Pinpoint the cell where the given text exists, returning its (X, Y) midpoint coordinate. 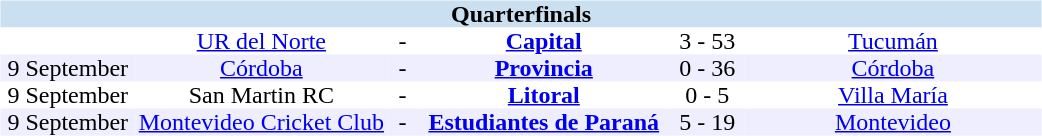
UR del Norte (262, 42)
Provincia (544, 68)
5 - 19 (707, 122)
Quarterfinals (520, 14)
3 - 53 (707, 42)
Tucumán (892, 42)
Villa María (892, 96)
0 - 36 (707, 68)
Montevideo Cricket Club (262, 122)
0 - 5 (707, 96)
Montevideo (892, 122)
Estudiantes de Paraná (544, 122)
Capital (544, 42)
San Martin RC (262, 96)
Litoral (544, 96)
